Determine the (x, y) coordinate at the center of the cell enclosing the given text.  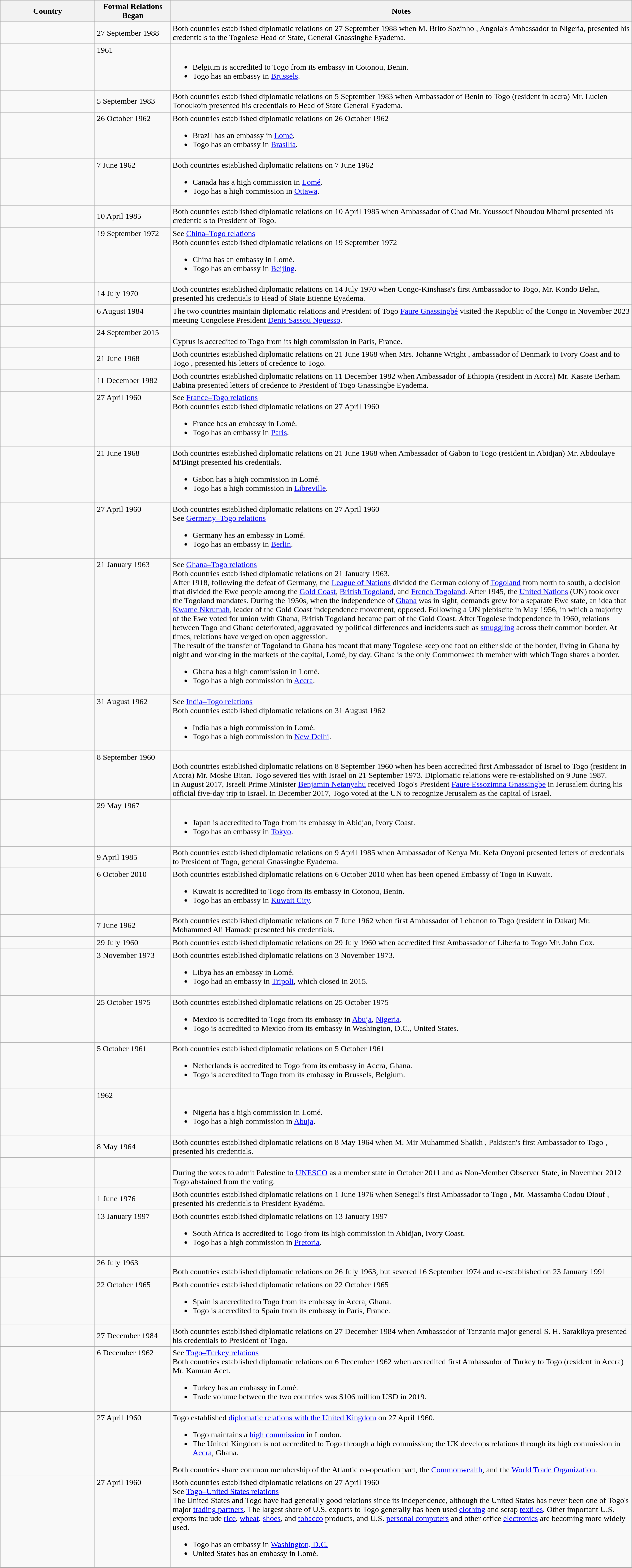
26 July 1963 (133, 1268)
Both countries established diplomatic relations on 29 July 1960 when accredited first Ambassador of Liberia to Togo Mr. John Cox. (401, 943)
31 August 1962 (133, 723)
25 October 1975 (133, 1019)
9 April 1985 (133, 857)
1962 (133, 1112)
5 September 1983 (133, 101)
11 December 1982 (133, 380)
13 January 1997 (133, 1233)
21 January 1963 (133, 627)
3 November 1973 (133, 972)
14 July 1970 (133, 293)
Notes (401, 11)
Cyprus is accredited to Togo from its high commission in Paris, France. (401, 337)
Country (48, 11)
26 October 1962 (133, 135)
29 May 1967 (133, 823)
1 June 1976 (133, 1199)
6 December 1962 (133, 1379)
8 May 1964 (133, 1146)
19 September 1972 (133, 255)
1961 (133, 67)
6 August 1984 (133, 315)
Nigeria has a high commission in Lomé.Togo has a high commission in Abuja. (401, 1112)
Formal Relations Began (133, 11)
6 October 2010 (133, 891)
Belgium is accredited to Togo from its embassy in Cotonou, Benin.Togo has an embassy in Brussels. (401, 67)
Both countries established diplomatic relations on 7 June 1962Canada has a high commission in Lomé.Togo has a high commission in Ottawa. (401, 182)
5 October 1961 (133, 1066)
See France–Togo relationsBoth countries established diplomatic relations on 27 April 1960France has an embassy in Lomé.Togo has an embassy in Paris. (401, 419)
Both countries established diplomatic relations on 26 July 1963, but severed 16 September 1974 and re-established on 23 January 1991 (401, 1268)
22 October 1965 (133, 1302)
Japan is accredited to Togo from its embassy in Abidjan, Ivory Coast.Togo has an embassy in Tokyo. (401, 823)
27 September 1988 (133, 33)
24 September 2015 (133, 337)
Both countries established diplomatic relations on 26 October 1962Brazil has an embassy in Lomé.Togo has an embassy in Brasília. (401, 135)
27 December 1984 (133, 1336)
10 April 1985 (133, 216)
8 September 1960 (133, 775)
Both countries established diplomatic relations on 3 November 1973.Libya has an embassy in Lomé.Togo had an embassy in Tripoli, which closed in 2015. (401, 972)
29 July 1960 (133, 943)
